Locate the cell with the specified text and output its [X, Y] center coordinate. 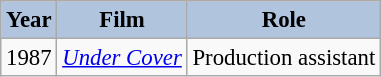
Production assistant [284, 58]
Film [122, 20]
1987 [29, 58]
Role [284, 20]
Under Cover [122, 58]
Year [29, 20]
